For the text-containing cell, return its midpoint in (x, y) coordinate format. 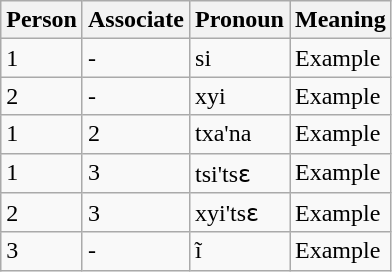
Associate (136, 20)
ĩ (240, 251)
si (240, 58)
xyi (240, 96)
Pronoun (240, 20)
Meaning (341, 20)
tsi'tsɛ (240, 173)
Person (42, 20)
txa'na (240, 134)
xyi'tsɛ (240, 213)
